Search for the cell housing the specified text and yield its (x, y) center coordinate. 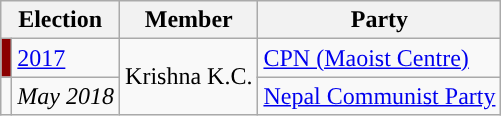
Election (60, 20)
2017 (66, 58)
Member (189, 20)
Nepal Communist Party (380, 96)
CPN (Maoist Centre) (380, 58)
Krishna K.C. (189, 77)
May 2018 (66, 96)
Party (380, 20)
